For the text-containing cell, return its midpoint in (x, y) coordinate format. 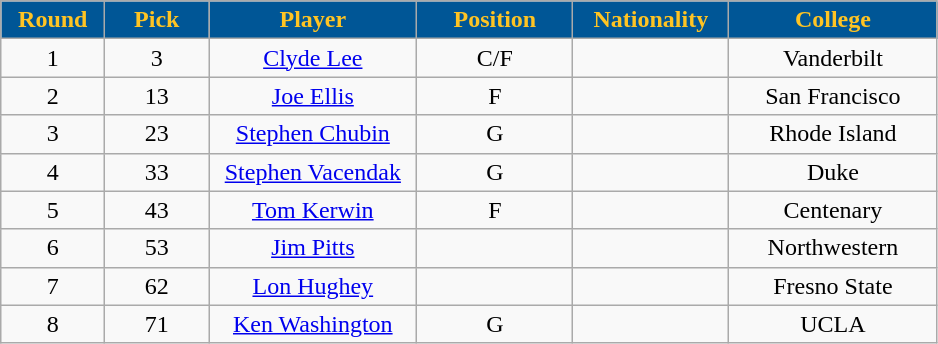
7 (53, 286)
Player (313, 20)
8 (53, 324)
4 (53, 172)
13 (157, 96)
Ken Washington (313, 324)
C/F (495, 58)
43 (157, 210)
Fresno State (833, 286)
5 (53, 210)
Joe Ellis (313, 96)
Position (495, 20)
UCLA (833, 324)
Lon Hughey (313, 286)
Duke (833, 172)
62 (157, 286)
53 (157, 248)
Clyde Lee (313, 58)
Pick (157, 20)
Northwestern (833, 248)
Nationality (651, 20)
71 (157, 324)
23 (157, 134)
Vanderbilt (833, 58)
Tom Kerwin (313, 210)
1 (53, 58)
Round (53, 20)
6 (53, 248)
Rhode Island (833, 134)
Jim Pitts (313, 248)
Stephen Vacendak (313, 172)
33 (157, 172)
San Francisco (833, 96)
2 (53, 96)
College (833, 20)
Centenary (833, 210)
Stephen Chubin (313, 134)
